Find where the given text appears and provide that cell's center as (x, y) coordinate. 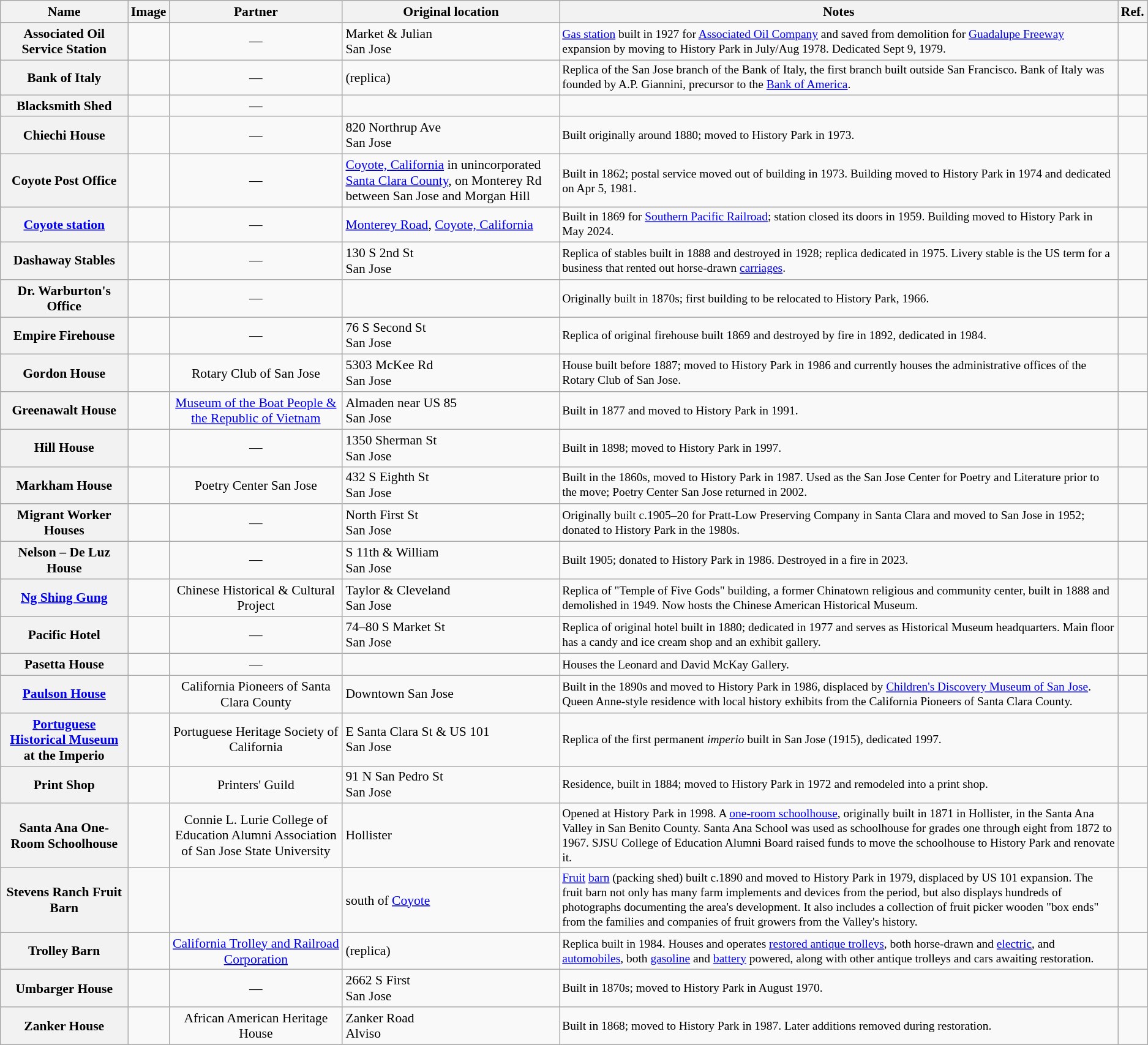
Blacksmith Shed (64, 106)
Dr. Warburton's Office (64, 299)
Dashaway Stables (64, 261)
Built in 1898; moved to History Park in 1997. (839, 448)
California Trolley and Railroad Corporation (256, 951)
Hollister (451, 836)
Built in 1862; postal service moved out of building in 1973. Building moved to History Park in 1974 and dedicated on Apr 5, 1981. (839, 181)
Market & JulianSan Jose (451, 42)
E Santa Clara St & US 101San Jose (451, 740)
Print Shop (64, 785)
Residence, built in 1884; moved to History Park in 1972 and remodeled into a print shop. (839, 785)
Built in 1870s; moved to History Park in August 1970. (839, 988)
Original location (451, 12)
Associated Oil Service Station (64, 42)
Ng Shing Gung (64, 597)
Printers' Guild (256, 785)
Built in 1868; moved to History Park in 1987. Later additions removed during restoration. (839, 1026)
Taylor & ClevelandSan Jose (451, 597)
Poetry Center San Jose (256, 485)
Name (64, 12)
south of Coyote (451, 900)
Partner (256, 12)
Coyote station (64, 224)
Stevens Ranch Fruit Barn (64, 900)
432 S Eighth StSan Jose (451, 485)
76 S Second StSan Jose (451, 335)
Originally built in 1870s; first building to be relocated to History Park, 1966. (839, 299)
Empire Firehouse (64, 335)
Rotary Club of San Jose (256, 373)
Nelson – De Luz House (64, 561)
Bank of Italy (64, 77)
Houses the Leonard and David McKay Gallery. (839, 665)
North First StSan Jose (451, 523)
Almaden near US 85San Jose (451, 410)
Built in 1877 and moved to History Park in 1991. (839, 410)
1350 Sherman StSan Jose (451, 448)
Coyote, California in unincorporated Santa Clara County, on Monterey Rd between San Jose and Morgan Hill (451, 181)
Built in 1869 for Southern Pacific Railroad; station closed its doors in 1959. Building moved to History Park in May 2024. (839, 224)
Chiechi House (64, 136)
Built 1905; donated to History Park in 1986. Destroyed in a fire in 2023. (839, 561)
Monterey Road, Coyote, California (451, 224)
91 N San Pedro StSan Jose (451, 785)
Pacific Hotel (64, 635)
Replica of the first permanent imperio built in San Jose (1915), dedicated 1997. (839, 740)
Connie L. Lurie College of Education Alumni Association of San Jose State University (256, 836)
Pasetta House (64, 665)
Museum of the Boat People & the Republic of Vietnam (256, 410)
Gordon House (64, 373)
130 S 2nd StSan Jose (451, 261)
Replica of original firehouse built 1869 and destroyed by fire in 1892, dedicated in 1984. (839, 335)
Coyote Post Office (64, 181)
S 11th & WilliamSan Jose (451, 561)
Migrant Worker Houses (64, 523)
Greenawalt House (64, 410)
74–80 S Market StSan Jose (451, 635)
Originally built c.1905–20 for Pratt-Low Preserving Company in Santa Clara and moved to San Jose in 1952; donated to History Park in the 1980s. (839, 523)
Image (149, 12)
Umbarger House (64, 988)
Notes (839, 12)
5303 McKee RdSan Jose (451, 373)
Portuguese Heritage Society of California (256, 740)
African American Heritage House (256, 1026)
820 Northrup AveSan Jose (451, 136)
Paulson House (64, 694)
Ref. (1133, 12)
Downtown San Jose (451, 694)
Markham House (64, 485)
Portuguese Historical Museum at the Imperio (64, 740)
2662 S FirstSan Jose (451, 988)
Santa Ana One-Room Schoolhouse (64, 836)
Chinese Historical & Cultural Project (256, 597)
Zanker House (64, 1026)
House built before 1887; moved to History Park in 1986 and currently houses the administrative offices of the Rotary Club of San Jose. (839, 373)
Built originally around 1880; moved to History Park in 1973. (839, 136)
Hill House (64, 448)
Trolley Barn (64, 951)
Zanker RoadAlviso (451, 1026)
California Pioneers of Santa Clara County (256, 694)
